For the text-containing cell, return its midpoint in (x, y) coordinate format. 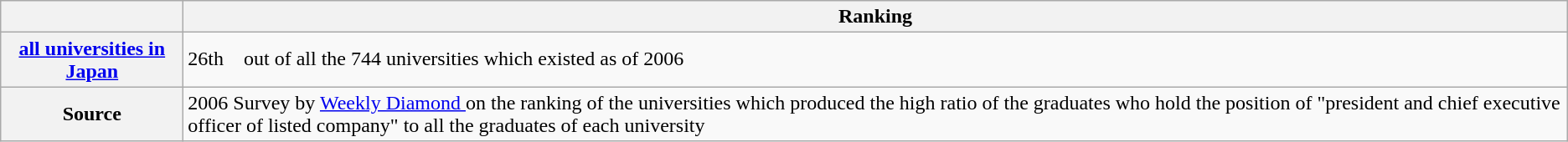
all universities in Japan (92, 60)
26th out of all the 744 universities which existed as of 2006 (875, 60)
Ranking (875, 17)
Source (92, 114)
